Find where the given text appears and provide that cell's center as [x, y] coordinate. 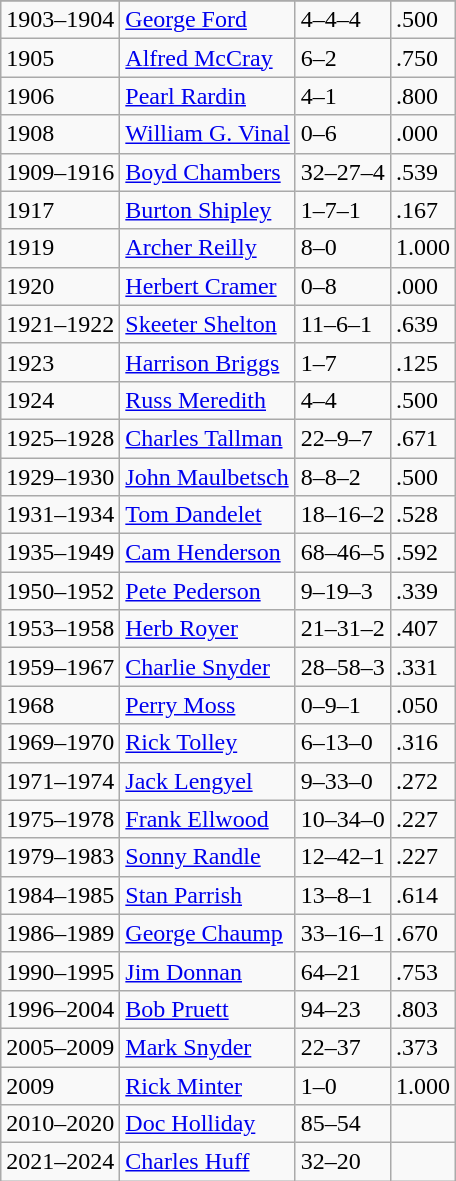
Alfred McCray [208, 58]
Rick Tolley [208, 743]
32–27–4 [342, 172]
28–58–3 [342, 667]
Sonny Randle [208, 857]
1979–1983 [60, 857]
64–21 [342, 971]
Rick Minter [208, 1085]
.528 [422, 515]
0–6 [342, 134]
George Ford [208, 20]
Russ Meredith [208, 400]
1–7 [342, 362]
1996–2004 [60, 1009]
.614 [422, 895]
1984–1985 [60, 895]
4–4 [342, 400]
Perry Moss [208, 705]
.750 [422, 58]
2009 [60, 1085]
1990–1995 [60, 971]
William G. Vinal [208, 134]
1968 [60, 705]
4–1 [342, 96]
1986–1989 [60, 933]
.670 [422, 933]
1908 [60, 134]
.272 [422, 781]
2021–2024 [60, 1162]
Herb Royer [208, 629]
18–16–2 [342, 515]
.331 [422, 667]
.167 [422, 210]
0–9–1 [342, 705]
Frank Ellwood [208, 819]
Bob Pruett [208, 1009]
1931–1934 [60, 515]
1920 [60, 286]
.316 [422, 743]
2005–2009 [60, 1047]
George Chaump [208, 933]
.639 [422, 324]
1923 [60, 362]
2010–2020 [60, 1124]
.592 [422, 553]
Stan Parrish [208, 895]
85–54 [342, 1124]
1–7–1 [342, 210]
Charlie Snyder [208, 667]
.800 [422, 96]
1909–1916 [60, 172]
1905 [60, 58]
John Maulbetsch [208, 477]
.539 [422, 172]
Jack Lengyel [208, 781]
Herbert Cramer [208, 286]
6–2 [342, 58]
1929–1930 [60, 477]
10–34–0 [342, 819]
13–8–1 [342, 895]
.373 [422, 1047]
1903–1904 [60, 20]
1921–1922 [60, 324]
1953–1958 [60, 629]
Boyd Chambers [208, 172]
1–0 [342, 1085]
8–8–2 [342, 477]
Jim Donnan [208, 971]
1919 [60, 248]
.050 [422, 705]
1917 [60, 210]
4–4–4 [342, 20]
1975–1978 [60, 819]
9–33–0 [342, 781]
Cam Henderson [208, 553]
1925–1928 [60, 438]
1959–1967 [60, 667]
12–42–1 [342, 857]
Harrison Briggs [208, 362]
Doc Holliday [208, 1124]
21–31–2 [342, 629]
Pearl Rardin [208, 96]
22–37 [342, 1047]
Mark Snyder [208, 1047]
.753 [422, 971]
.671 [422, 438]
1969–1970 [60, 743]
1971–1974 [60, 781]
8–0 [342, 248]
1924 [60, 400]
Burton Shipley [208, 210]
.803 [422, 1009]
Pete Pederson [208, 591]
Skeeter Shelton [208, 324]
.407 [422, 629]
Charles Huff [208, 1162]
22–9–7 [342, 438]
1935–1949 [60, 553]
6–13–0 [342, 743]
9–19–3 [342, 591]
Tom Dandelet [208, 515]
11–6–1 [342, 324]
.339 [422, 591]
.125 [422, 362]
1950–1952 [60, 591]
0–8 [342, 286]
94–23 [342, 1009]
Charles Tallman [208, 438]
68–46–5 [342, 553]
1906 [60, 96]
32–20 [342, 1162]
33–16–1 [342, 933]
Archer Reilly [208, 248]
